Provide the [x, y] coordinate of the cell's center where the given text is located.  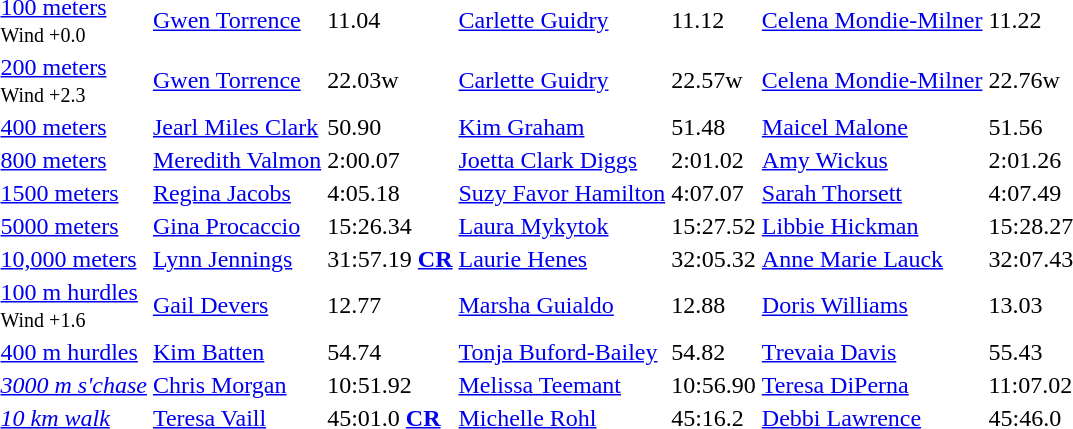
Lynn Jennings [236, 259]
Joetta Clark Diggs [562, 160]
Melissa Teemant [562, 385]
Anne Marie Lauck [872, 259]
54.82 [714, 352]
Gwen Torrence [236, 80]
Marsha Guialdo [562, 306]
4:05.18 [390, 193]
Celena Mondie-Milner [872, 80]
Suzy Favor Hamilton [562, 193]
51.48 [714, 127]
Laurie Henes [562, 259]
Teresa DiPerna [872, 385]
Tonja Buford-Bailey [562, 352]
Carlette Guidry [562, 80]
22.57w [714, 80]
Chris Morgan [236, 385]
Gail Devers [236, 306]
10:51.92 [390, 385]
2:00.07 [390, 160]
12.77 [390, 306]
Laura Mykytok [562, 226]
Meredith Valmon [236, 160]
Jearl Miles Clark [236, 127]
Regina Jacobs [236, 193]
4:07.07 [714, 193]
31:57.19 CR [390, 259]
15:26.34 [390, 226]
22.03w [390, 80]
Libbie Hickman [872, 226]
Doris Williams [872, 306]
32:05.32 [714, 259]
Sarah Thorsett [872, 193]
50.90 [390, 127]
12.88 [714, 306]
54.74 [390, 352]
Gina Procaccio [236, 226]
Maicel Malone [872, 127]
2:01.02 [714, 160]
Trevaia Davis [872, 352]
Amy Wickus [872, 160]
Kim Graham [562, 127]
15:27.52 [714, 226]
10:56.90 [714, 385]
Kim Batten [236, 352]
